From the cell containing the given text, extract its center point as [x, y] coordinate. 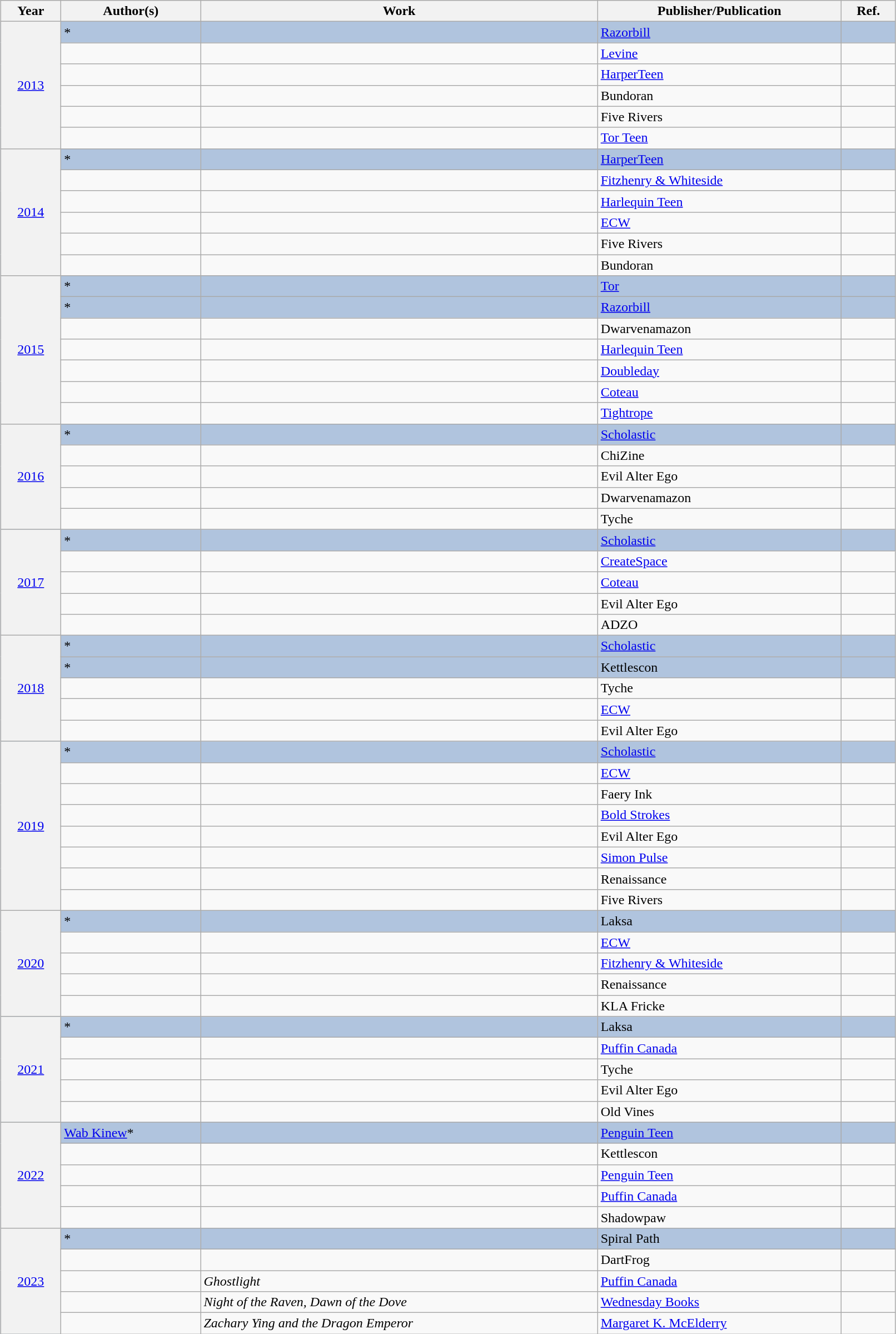
Wednesday Books [719, 1302]
KLA Fricke [719, 1006]
Wab Kinew* [131, 1133]
Ref. [868, 11]
2015 [31, 350]
Old Vines [719, 1112]
Tightrope [719, 413]
Spiral Path [719, 1238]
Year [31, 11]
ADZO [719, 625]
2017 [31, 582]
2016 [31, 477]
2021 [31, 1069]
2020 [31, 963]
2018 [31, 688]
2022 [31, 1175]
DartFrog [719, 1259]
Levine [719, 53]
2014 [31, 212]
2013 [31, 85]
Tor Teen [719, 138]
Publisher/Publication [719, 11]
Bold Strokes [719, 815]
Night of the Raven, Dawn of the Dove [399, 1302]
CreateSpace [719, 561]
Author(s) [131, 11]
Zachary Ying and the Dragon Emperor [399, 1323]
2023 [31, 1281]
Work [399, 11]
Margaret K. McElderry [719, 1323]
Faery Ink [719, 794]
2019 [31, 826]
Tor [719, 286]
ChiZine [719, 455]
Doubleday [719, 371]
Ghostlight [399, 1281]
Simon Pulse [719, 857]
Shadowpaw [719, 1217]
